Return (X, Y) of the center of cell containing provided text 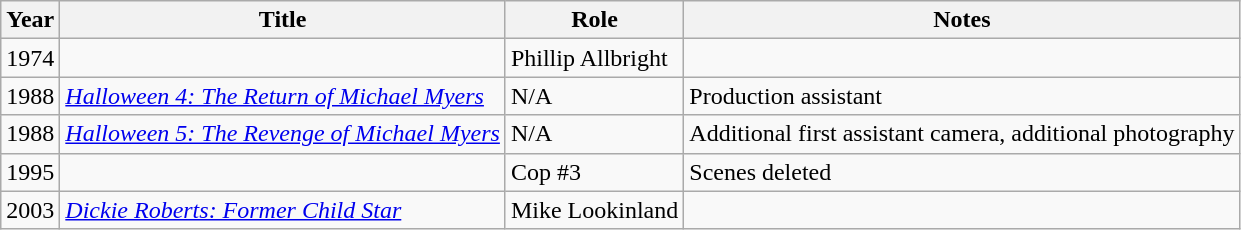
Halloween 4: The Return of Michael Myers (283, 96)
Halloween 5: The Revenge of Michael Myers (283, 134)
1974 (30, 58)
Cop #3 (594, 172)
Role (594, 20)
Mike Lookinland (594, 210)
Production assistant (962, 96)
Year (30, 20)
Title (283, 20)
Phillip Allbright (594, 58)
2003 (30, 210)
Scenes deleted (962, 172)
Dickie Roberts: Former Child Star (283, 210)
1995 (30, 172)
Notes (962, 20)
Additional first assistant camera, additional photography (962, 134)
